Return the (x, y) coordinate for the center point of the cell that contains the specified text.  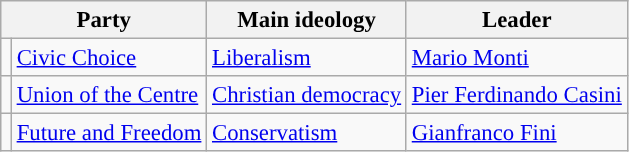
Future and Freedom (108, 133)
Mario Monti (516, 58)
Party (104, 20)
Pier Ferdinando Casini (516, 95)
Civic Choice (108, 58)
Leader (516, 20)
Conservatism (307, 133)
Liberalism (307, 58)
Main ideology (307, 20)
Gianfranco Fini (516, 133)
Christian democracy (307, 95)
Union of the Centre (108, 95)
